Capture the cell that displays the provided text and extract its (X, Y) central coordinate. 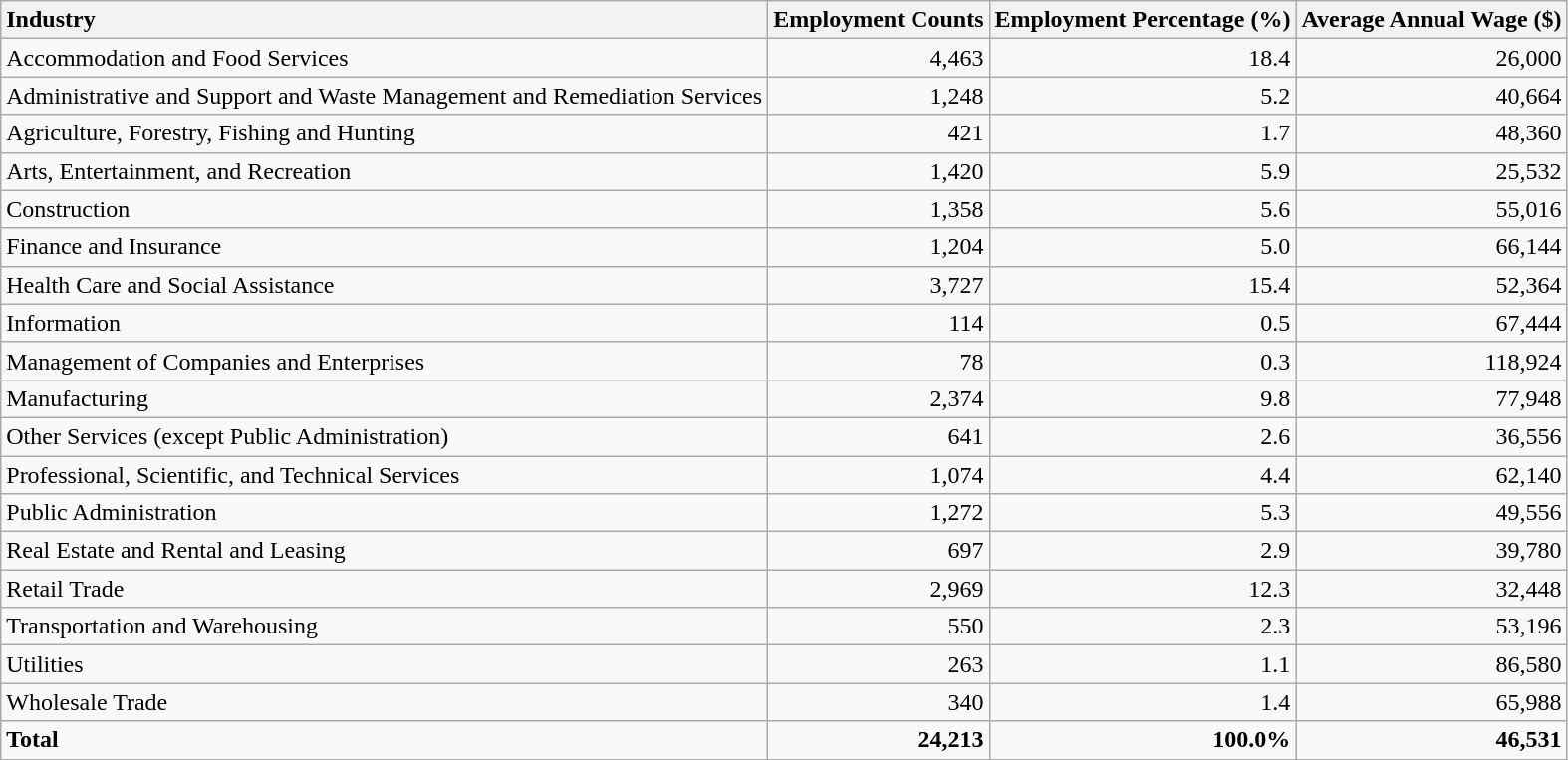
2.9 (1143, 551)
1,272 (879, 513)
0.3 (1143, 361)
25,532 (1432, 171)
1.1 (1143, 664)
1,358 (879, 209)
Utilities (385, 664)
Retail Trade (385, 589)
2,969 (879, 589)
4,463 (879, 58)
Public Administration (385, 513)
114 (879, 323)
Management of Companies and Enterprises (385, 361)
641 (879, 436)
Industry (385, 20)
15.4 (1143, 285)
421 (879, 133)
1.4 (1143, 702)
0.5 (1143, 323)
Average Annual Wage ($) (1432, 20)
46,531 (1432, 740)
49,556 (1432, 513)
263 (879, 664)
5.0 (1143, 247)
5.3 (1143, 513)
550 (879, 627)
Professional, Scientific, and Technical Services (385, 475)
12.3 (1143, 589)
65,988 (1432, 702)
Construction (385, 209)
52,364 (1432, 285)
Manufacturing (385, 398)
67,444 (1432, 323)
24,213 (879, 740)
Administrative and Support and Waste Management and Remediation Services (385, 96)
Information (385, 323)
39,780 (1432, 551)
Total (385, 740)
18.4 (1143, 58)
Real Estate and Rental and Leasing (385, 551)
1,074 (879, 475)
48,360 (1432, 133)
77,948 (1432, 398)
86,580 (1432, 664)
340 (879, 702)
5.6 (1143, 209)
Agriculture, Forestry, Fishing and Hunting (385, 133)
4.4 (1143, 475)
9.8 (1143, 398)
53,196 (1432, 627)
Other Services (except Public Administration) (385, 436)
1,204 (879, 247)
36,556 (1432, 436)
55,016 (1432, 209)
32,448 (1432, 589)
Accommodation and Food Services (385, 58)
3,727 (879, 285)
2.3 (1143, 627)
Arts, Entertainment, and Recreation (385, 171)
40,664 (1432, 96)
2,374 (879, 398)
66,144 (1432, 247)
1,248 (879, 96)
100.0% (1143, 740)
Finance and Insurance (385, 247)
697 (879, 551)
Employment Counts (879, 20)
Employment Percentage (%) (1143, 20)
Transportation and Warehousing (385, 627)
26,000 (1432, 58)
Health Care and Social Assistance (385, 285)
1.7 (1143, 133)
2.6 (1143, 436)
1,420 (879, 171)
Wholesale Trade (385, 702)
62,140 (1432, 475)
78 (879, 361)
5.2 (1143, 96)
118,924 (1432, 361)
5.9 (1143, 171)
